Identify which cell holds the provided text, then report its (X, Y) central coordinate. 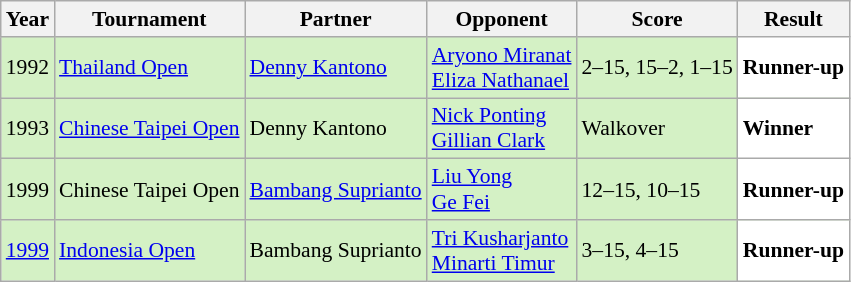
2–15, 15–2, 1–15 (658, 68)
Partner (335, 19)
Indonesia Open (149, 250)
Tri Kusharjanto Minarti Timur (502, 250)
Liu Yong Ge Fei (502, 190)
Winner (794, 128)
Opponent (502, 19)
12–15, 10–15 (658, 190)
Score (658, 19)
Walkover (658, 128)
1992 (28, 68)
Result (794, 19)
Aryono Miranat Eliza Nathanael (502, 68)
Thailand Open (149, 68)
Year (28, 19)
3–15, 4–15 (658, 250)
Tournament (149, 19)
Nick Ponting Gillian Clark (502, 128)
1993 (28, 128)
